For the text-containing cell, return its midpoint in (x, y) coordinate format. 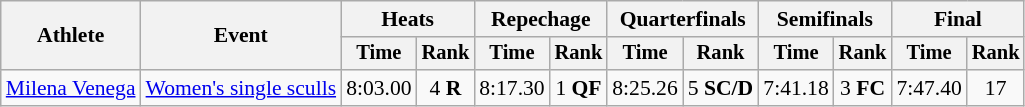
Women's single sculls (242, 88)
Event (242, 36)
7:47.40 (928, 88)
Athlete (71, 36)
Milena Venega (71, 88)
8:25.26 (644, 88)
8:17.30 (512, 88)
17 (996, 88)
Final (958, 19)
8:03.00 (378, 88)
1 QF (579, 88)
Repechage (540, 19)
Heats (408, 19)
Quarterfinals (682, 19)
Semifinals (824, 19)
4 R (446, 88)
5 SC/D (721, 88)
7:41.18 (796, 88)
3 FC (863, 88)
